Identify which cell holds the provided text, then report its [x, y] central coordinate. 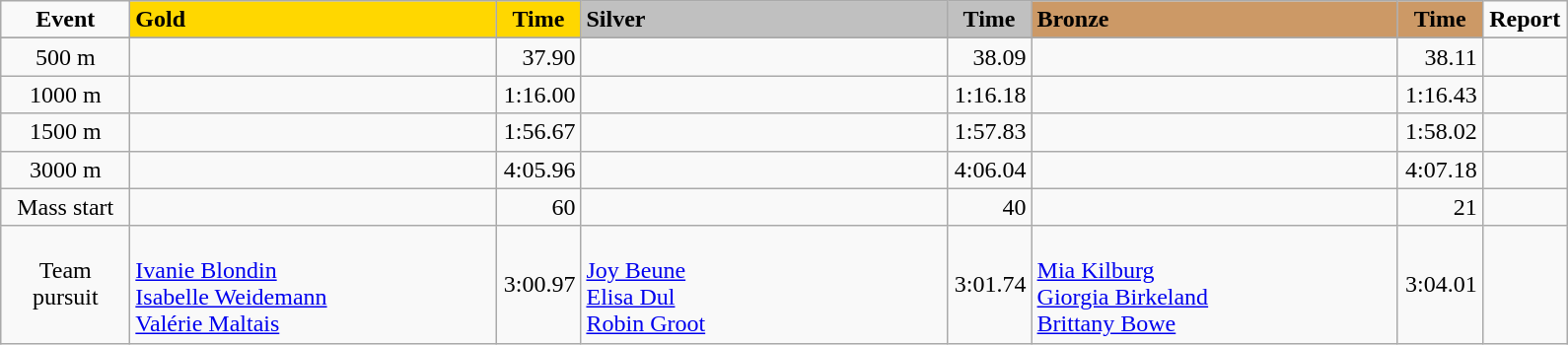
21 [1440, 207]
Mass start [65, 207]
1:16.00 [538, 95]
1:56.67 [538, 132]
4:06.04 [989, 170]
60 [538, 207]
Ivanie BlondinIsabelle WeidemannValérie Maltais [314, 284]
Team pursuit [65, 284]
1500 m [65, 132]
1:58.02 [1440, 132]
Mia KilburgGiorgia BirkelandBrittany Bowe [1215, 284]
4:05.96 [538, 170]
Bronze [1215, 20]
4:07.18 [1440, 170]
1000 m [65, 95]
Report [1525, 20]
500 m [65, 57]
Event [65, 20]
Gold [314, 20]
1:16.18 [989, 95]
1:57.83 [989, 132]
1:16.43 [1440, 95]
37.90 [538, 57]
3:00.97 [538, 284]
3:04.01 [1440, 284]
Silver [763, 20]
38.09 [989, 57]
3:01.74 [989, 284]
3000 m [65, 170]
40 [989, 207]
38.11 [1440, 57]
Joy BeuneElisa DulRobin Groot [763, 284]
